Locate the cell with the specified text and output its (X, Y) center coordinate. 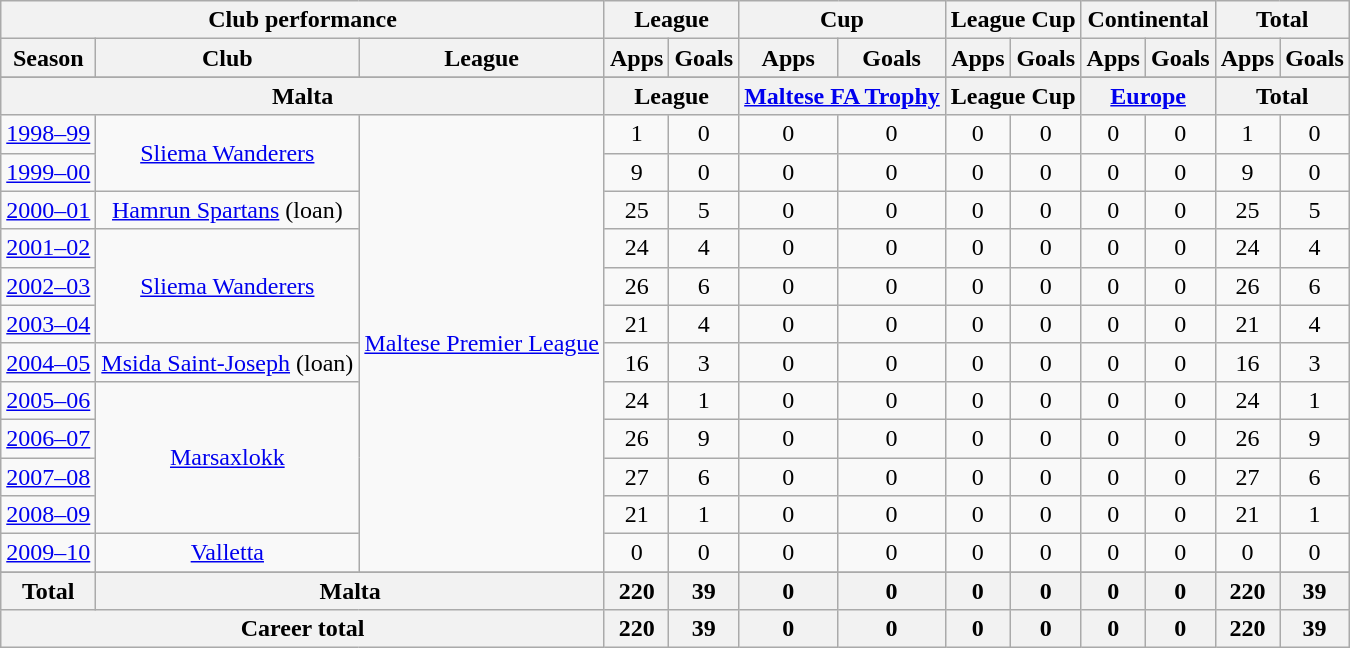
Season (48, 58)
2002–03 (48, 286)
Msida Saint-Joseph (loan) (228, 362)
Maltese FA Trophy (842, 96)
Europe (1148, 96)
Cup (842, 20)
Marsaxlokk (228, 457)
Maltese Premier League (482, 344)
2009–10 (48, 553)
Career total (303, 629)
Hamrun Spartans (loan) (228, 210)
Club (228, 58)
2004–05 (48, 362)
Continental (1148, 20)
2007–08 (48, 477)
2003–04 (48, 324)
2005–06 (48, 400)
2001–02 (48, 248)
Club performance (303, 20)
1999–00 (48, 172)
Valletta (228, 553)
1998–99 (48, 134)
2000–01 (48, 210)
2008–09 (48, 515)
2006–07 (48, 438)
